Return (x, y) of the center of cell containing provided text 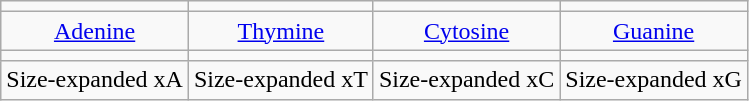
Adenine (95, 31)
Cytosine (466, 31)
Size-expanded xT (280, 80)
Thymine (280, 31)
Size-expanded xC (466, 80)
Size-expanded xG (654, 80)
Guanine (654, 31)
Size-expanded xA (95, 80)
